Detect which cell encompasses the target text, then output its [X, Y] center coordinate. 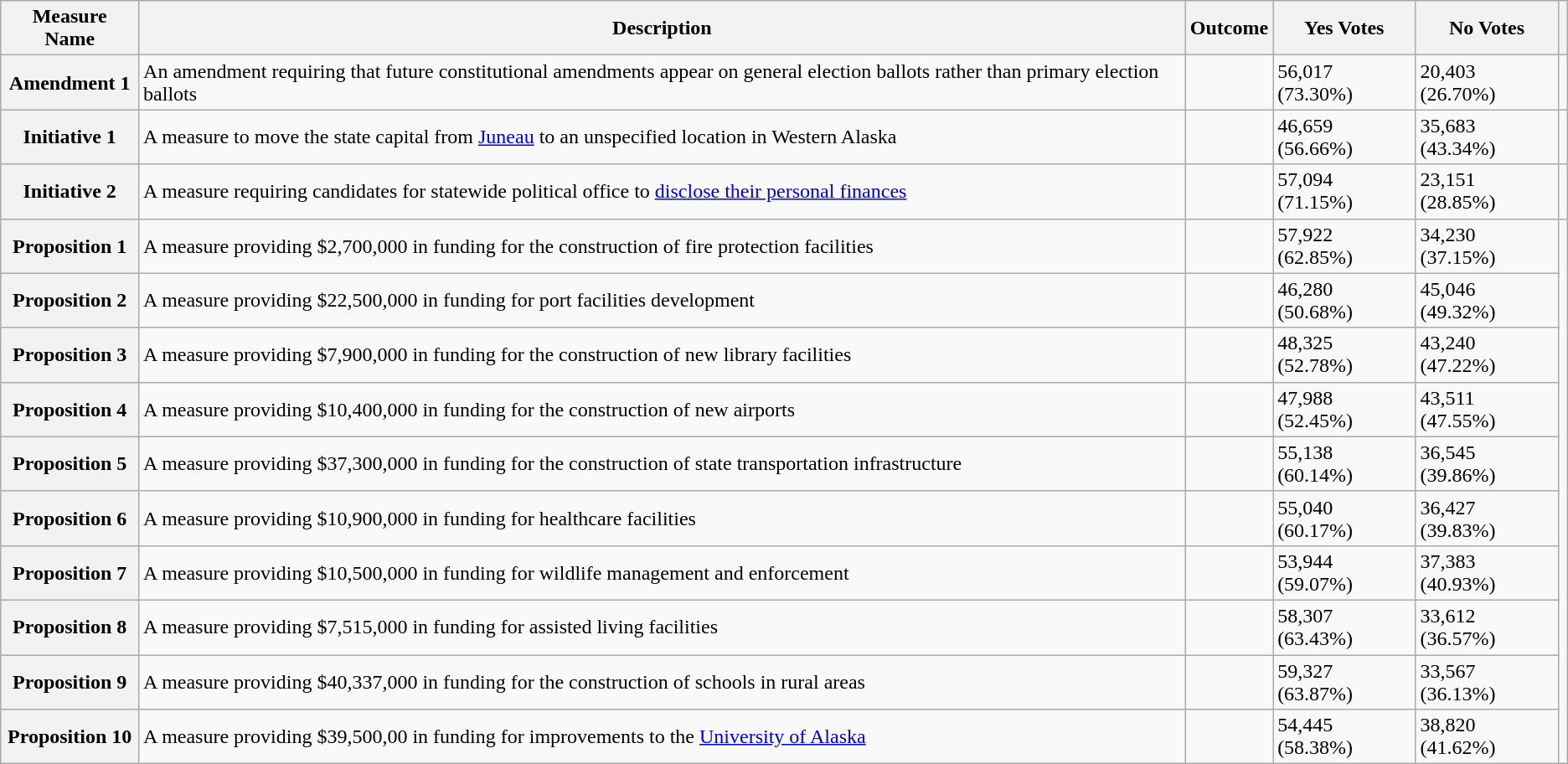
54,445 (58.38%) [1344, 737]
57,094 (71.15%) [1344, 191]
Proposition 2 [70, 300]
A measure to move the state capital from Juneau to an unspecified location in Western Alaska [663, 137]
A measure providing $7,515,000 in funding for assisted living facilities [663, 627]
Proposition 6 [70, 518]
Proposition 3 [70, 355]
A measure requiring candidates for statewide political office to disclose their personal finances [663, 191]
A measure providing $7,900,000 in funding for the construction of new library facilities [663, 355]
48,325 (52.78%) [1344, 355]
47,988 (52.45%) [1344, 409]
A measure providing $40,337,000 in funding for the construction of schools in rural areas [663, 682]
Proposition 8 [70, 627]
33,612 (36.57%) [1487, 627]
A measure providing $22,500,000 in funding for port facilities development [663, 300]
Initiative 1 [70, 137]
43,511 (47.55%) [1487, 409]
43,240 (47.22%) [1487, 355]
Amendment 1 [70, 82]
A measure providing $39,500,00 in funding for improvements to the University of Alaska [663, 737]
Initiative 2 [70, 191]
A measure providing $10,500,000 in funding for wildlife management and enforcement [663, 573]
Proposition 7 [70, 573]
33,567 (36.13%) [1487, 682]
Proposition 5 [70, 464]
Description [663, 28]
36,427 (39.83%) [1487, 518]
Proposition 9 [70, 682]
Proposition 4 [70, 409]
A measure providing $2,700,000 in funding for the construction of fire protection facilities [663, 246]
56,017 (73.30%) [1344, 82]
37,383 (40.93%) [1487, 573]
A measure providing $10,400,000 in funding for the construction of new airports [663, 409]
No Votes [1487, 28]
35,683 (43.34%) [1487, 137]
34,230 (37.15%) [1487, 246]
57,922 (62.85%) [1344, 246]
46,280 (50.68%) [1344, 300]
Measure Name [70, 28]
55,040 (60.17%) [1344, 518]
20,403 (26.70%) [1487, 82]
Outcome [1229, 28]
Proposition 10 [70, 737]
58,307 (63.43%) [1344, 627]
38,820 (41.62%) [1487, 737]
45,046 (49.32%) [1487, 300]
46,659 (56.66%) [1344, 137]
An amendment requiring that future constitutional amendments appear on general election ballots rather than primary election ballots [663, 82]
A measure providing $37,300,000 in funding for the construction of state transportation infrastructure [663, 464]
Proposition 1 [70, 246]
Yes Votes [1344, 28]
55,138 (60.14%) [1344, 464]
53,944 (59.07%) [1344, 573]
23,151 (28.85%) [1487, 191]
A measure providing $10,900,000 in funding for healthcare facilities [663, 518]
59,327 (63.87%) [1344, 682]
36,545 (39.86%) [1487, 464]
